Identify which cell holds the provided text, then report its (x, y) central coordinate. 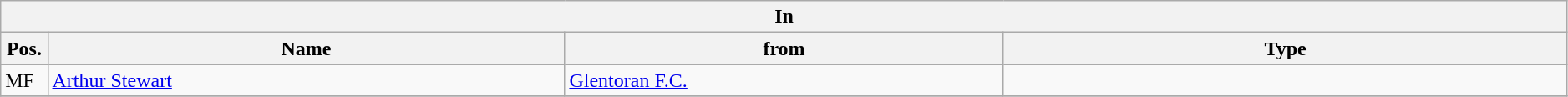
In (784, 17)
Name (306, 48)
Arthur Stewart (306, 80)
Type (1285, 48)
MF (24, 80)
Pos. (24, 48)
from (784, 48)
Glentoran F.C. (784, 80)
